Capture the cell that displays the provided text and extract its (X, Y) central coordinate. 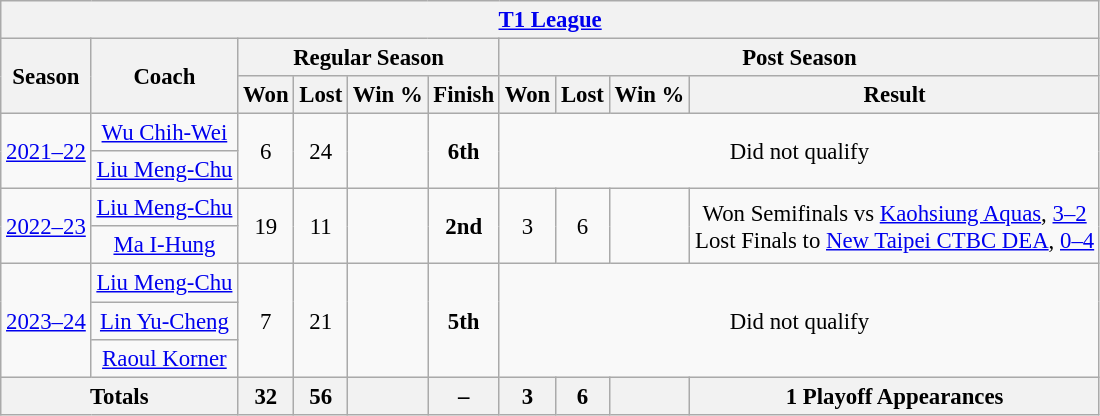
2023–24 (46, 320)
Coach (164, 76)
Won Semifinals vs Kaohsiung Aquas, 3–2Lost Finals to New Taipei CTBC DEA, 0–4 (895, 226)
7 (266, 320)
11 (321, 226)
Season (46, 76)
Post Season (799, 58)
Wu Chih-Wei (164, 133)
2022–23 (46, 226)
32 (266, 396)
5th (464, 320)
Raoul Korner (164, 358)
Regular Season (369, 58)
24 (321, 152)
Finish (464, 95)
2021–22 (46, 152)
21 (321, 320)
Totals (120, 396)
Result (895, 95)
T1 League (550, 20)
56 (321, 396)
Ma I-Hung (164, 245)
– (464, 396)
1 Playoff Appearances (895, 396)
6th (464, 152)
2nd (464, 226)
Lin Yu-Cheng (164, 321)
19 (266, 226)
